Extract the (x, y) coordinate from the center of the cell holding the provided text.  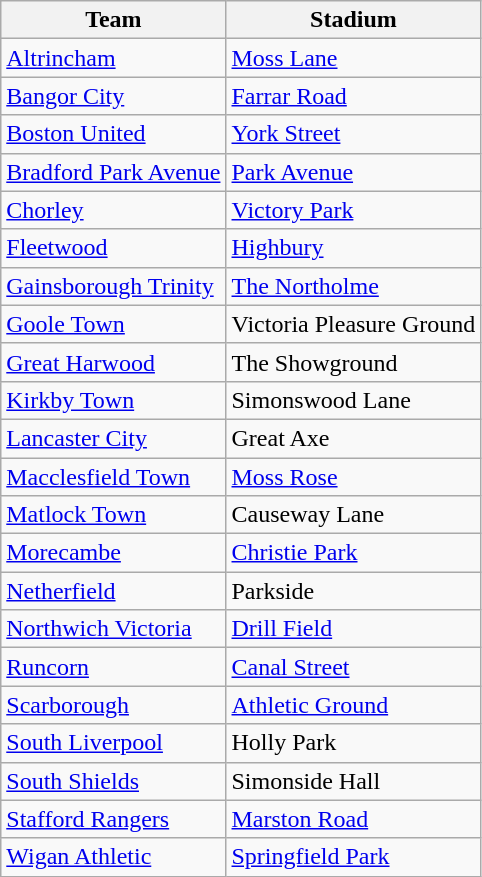
Victoria Pleasure Ground (354, 324)
Bradford Park Avenue (114, 172)
Parkside (354, 591)
Great Harwood (114, 362)
Netherfield (114, 591)
Drill Field (354, 629)
The Northolme (354, 286)
Scarborough (114, 705)
Boston United (114, 134)
Marston Road (354, 819)
Goole Town (114, 324)
Athletic Ground (354, 705)
Victory Park (354, 210)
Team (114, 20)
Runcorn (114, 667)
Stadium (354, 20)
Morecambe (114, 553)
Christie Park (354, 553)
Springfield Park (354, 857)
Great Axe (354, 438)
Causeway Lane (354, 515)
Wigan Athletic (114, 857)
Matlock Town (114, 515)
The Showground (354, 362)
Northwich Victoria (114, 629)
York Street (354, 134)
Kirkby Town (114, 400)
Park Avenue (354, 172)
Fleetwood (114, 248)
Highbury (354, 248)
South Liverpool (114, 743)
Moss Lane (354, 58)
Moss Rose (354, 477)
Altrincham (114, 58)
Macclesfield Town (114, 477)
Gainsborough Trinity (114, 286)
Stafford Rangers (114, 819)
Simonswood Lane (354, 400)
Canal Street (354, 667)
Chorley (114, 210)
Bangor City (114, 96)
Holly Park (354, 743)
Lancaster City (114, 438)
Farrar Road (354, 96)
South Shields (114, 781)
Simonside Hall (354, 781)
